Identify which cell holds the provided text, then report its (x, y) central coordinate. 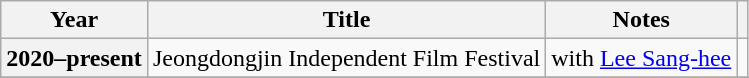
Title (346, 20)
Notes (642, 20)
2020–present (74, 58)
with Lee Sang-hee (642, 58)
Year (74, 20)
Jeongdongjin Independent Film Festival (346, 58)
